For the text-containing cell, return its midpoint in (x, y) coordinate format. 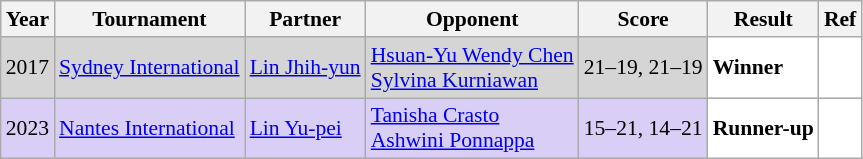
Result (764, 19)
Tanisha Crasto Ashwini Ponnappa (472, 128)
Sydney International (150, 68)
Tournament (150, 19)
Opponent (472, 19)
Nantes International (150, 128)
Partner (306, 19)
Runner-up (764, 128)
Lin Yu-pei (306, 128)
Year (28, 19)
2017 (28, 68)
21–19, 21–19 (644, 68)
Ref (840, 19)
Winner (764, 68)
Hsuan-Yu Wendy Chen Sylvina Kurniawan (472, 68)
15–21, 14–21 (644, 128)
Lin Jhih-yun (306, 68)
Score (644, 19)
2023 (28, 128)
